Provide the (X, Y) coordinate of the cell's center where the given text is located.  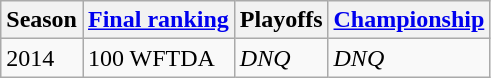
Final ranking (158, 20)
Season (42, 20)
100 WFTDA (158, 58)
Playoffs (281, 20)
2014 (42, 58)
Championship (409, 20)
